Search for the cell housing the specified text and yield its [x, y] center coordinate. 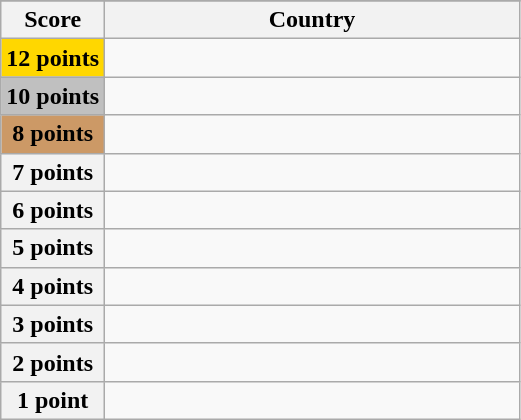
6 points [53, 210]
4 points [53, 286]
Country [312, 20]
10 points [53, 96]
5 points [53, 248]
8 points [53, 134]
12 points [53, 58]
2 points [53, 362]
Score [53, 20]
1 point [53, 400]
3 points [53, 324]
7 points [53, 172]
